Detect which cell encompasses the target text, then output its (X, Y) center coordinate. 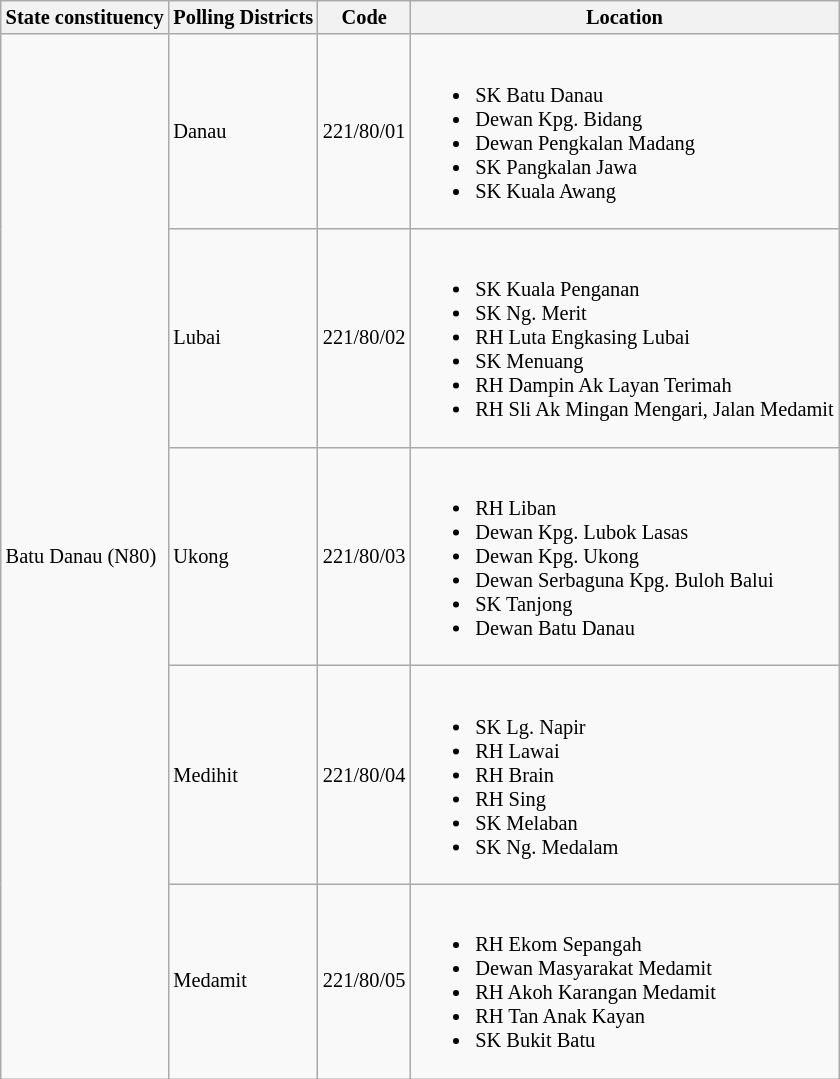
SK Kuala PengananSK Ng. MeritRH Luta Engkasing LubaiSK MenuangRH Dampin Ak Layan TerimahRH Sli Ak Mingan Mengari, Jalan Medamit (624, 337)
Polling Districts (243, 17)
Lubai (243, 337)
RH Ekom SepangahDewan Masyarakat MedamitRH Akoh Karangan MedamitRH Tan Anak KayanSK Bukit Batu (624, 981)
SK Lg. NapirRH LawaiRH BrainRH SingSK MelabanSK Ng. Medalam (624, 774)
Ukong (243, 556)
RH LibanDewan Kpg. Lubok LasasDewan Kpg. UkongDewan Serbaguna Kpg. Buloh BaluiSK TanjongDewan Batu Danau (624, 556)
221/80/02 (364, 337)
SK Batu DanauDewan Kpg. BidangDewan Pengkalan MadangSK Pangkalan JawaSK Kuala Awang (624, 131)
221/80/05 (364, 981)
Danau (243, 131)
221/80/01 (364, 131)
Batu Danau (N80) (85, 556)
Code (364, 17)
State constituency (85, 17)
221/80/03 (364, 556)
221/80/04 (364, 774)
Medihit (243, 774)
Medamit (243, 981)
Location (624, 17)
